Pinpoint the cell where the given text exists, returning its [X, Y] midpoint coordinate. 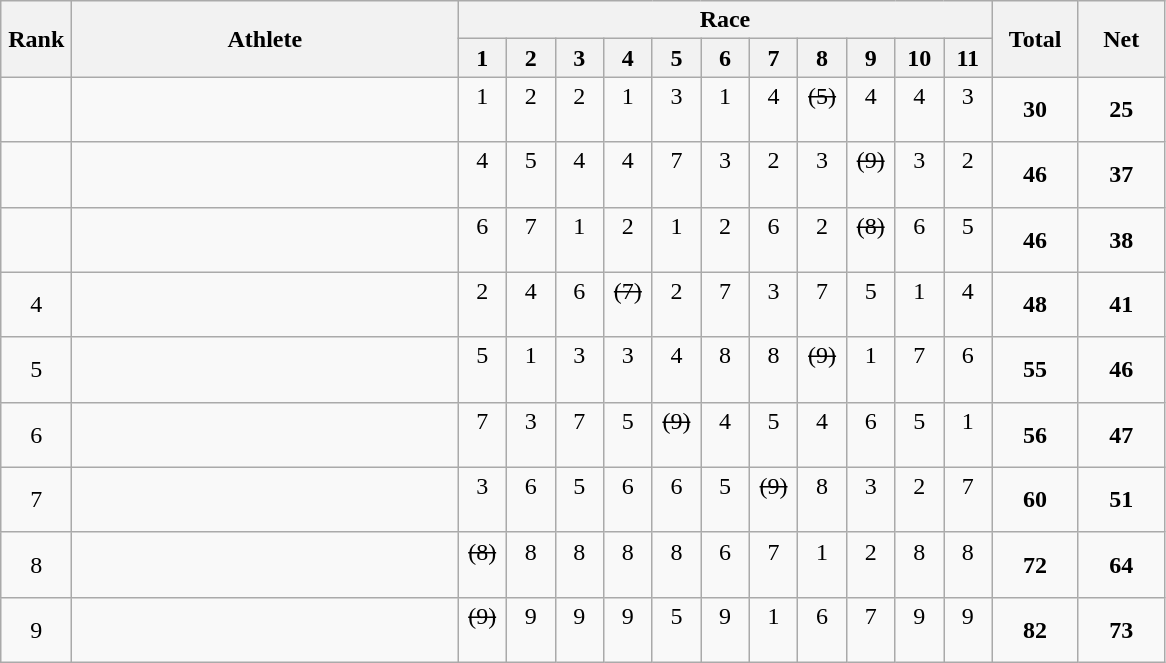
51 [1121, 500]
Race [725, 20]
30 [1035, 110]
55 [1035, 370]
(7) [628, 304]
60 [1035, 500]
47 [1121, 434]
(5) [822, 110]
82 [1035, 630]
73 [1121, 630]
64 [1121, 564]
Net [1121, 39]
Athlete [265, 39]
38 [1121, 240]
11 [968, 58]
72 [1035, 564]
Rank [36, 39]
25 [1121, 110]
Total [1035, 39]
10 [920, 58]
41 [1121, 304]
48 [1035, 304]
37 [1121, 174]
56 [1035, 434]
